Search for the cell housing the specified text and yield its [x, y] center coordinate. 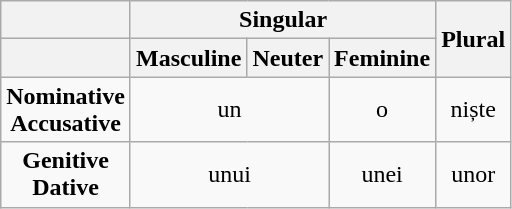
GenitiveDative [66, 174]
niște [474, 110]
Singular [282, 20]
un [229, 110]
unei [382, 174]
Feminine [382, 58]
Neuter [288, 58]
o [382, 110]
unor [474, 174]
NominativeAccusative [66, 110]
Plural [474, 39]
Masculine [188, 58]
unui [229, 174]
